Identify which cell holds the provided text, then report its [X, Y] central coordinate. 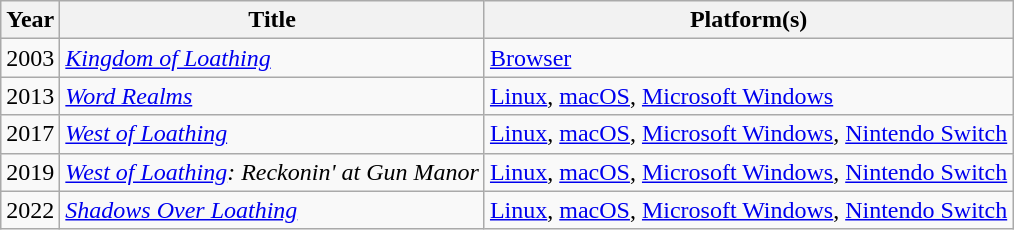
2019 [30, 172]
2013 [30, 96]
West of Loathing [272, 134]
Shadows Over Loathing [272, 210]
West of Loathing: Reckonin' at Gun Manor [272, 172]
Year [30, 20]
2017 [30, 134]
2003 [30, 58]
Kingdom of Loathing [272, 58]
Word Realms [272, 96]
Platform(s) [748, 20]
Browser [748, 58]
Title [272, 20]
Linux, macOS, Microsoft Windows [748, 96]
2022 [30, 210]
